Search for the cell housing the specified text and yield its (X, Y) center coordinate. 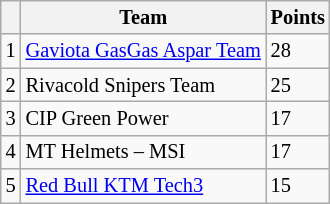
3 (11, 118)
1 (11, 51)
Red Bull KTM Tech3 (144, 186)
Gaviota GasGas Aspar Team (144, 51)
Rivacold Snipers Team (144, 85)
15 (298, 186)
4 (11, 152)
Points (298, 17)
CIP Green Power (144, 118)
25 (298, 85)
MT Helmets – MSI (144, 152)
28 (298, 51)
2 (11, 85)
Team (144, 17)
5 (11, 186)
